Search for the cell housing the specified text and yield its [X, Y] center coordinate. 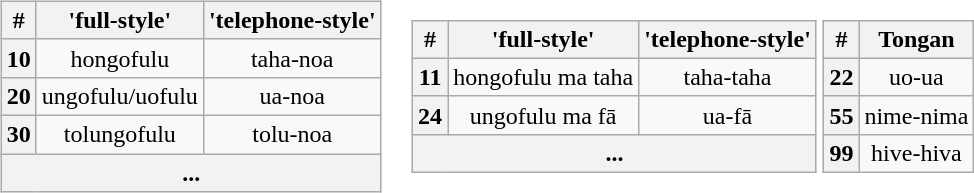
55 [842, 115]
hive-hiva [916, 153]
uo-ua [916, 77]
30 [18, 134]
24 [430, 115]
11 [430, 77]
ungofulu/uofulu [120, 96]
ungofulu ma fā [544, 115]
10 [18, 58]
tolungofulu [120, 134]
99 [842, 153]
Tongan [916, 39]
ua-fā [728, 115]
hongofulu ma taha [544, 77]
tolu-noa [292, 134]
hongofulu [120, 58]
20 [18, 96]
22 [842, 77]
nime-nima [916, 115]
taha-noa [292, 58]
ua-noa [292, 96]
taha-taha [728, 77]
